Capture the cell that displays the provided text and extract its (x, y) central coordinate. 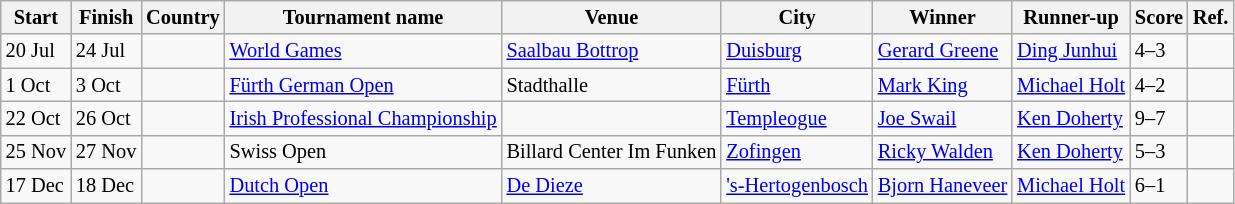
6–1 (1159, 186)
's-Hertogenbosch (797, 186)
Templeogue (797, 118)
25 Nov (36, 152)
Fürth German Open (364, 85)
9–7 (1159, 118)
Zofingen (797, 152)
Ref. (1210, 17)
18 Dec (106, 186)
Venue (612, 17)
Finish (106, 17)
Runner-up (1071, 17)
Start (36, 17)
22 Oct (36, 118)
Winner (942, 17)
Irish Professional Championship (364, 118)
Dutch Open (364, 186)
Country (182, 17)
Duisburg (797, 51)
Gerard Greene (942, 51)
20 Jul (36, 51)
26 Oct (106, 118)
Saalbau Bottrop (612, 51)
4–2 (1159, 85)
1 Oct (36, 85)
27 Nov (106, 152)
24 Jul (106, 51)
World Games (364, 51)
3 Oct (106, 85)
Billard Center Im Funken (612, 152)
City (797, 17)
Mark King (942, 85)
Joe Swail (942, 118)
Swiss Open (364, 152)
17 Dec (36, 186)
Ding Junhui (1071, 51)
4–3 (1159, 51)
Tournament name (364, 17)
Score (1159, 17)
Stadthalle (612, 85)
Ricky Walden (942, 152)
De Dieze (612, 186)
Bjorn Haneveer (942, 186)
Fürth (797, 85)
5–3 (1159, 152)
